Locate the cell with the specified text and output its [x, y] center coordinate. 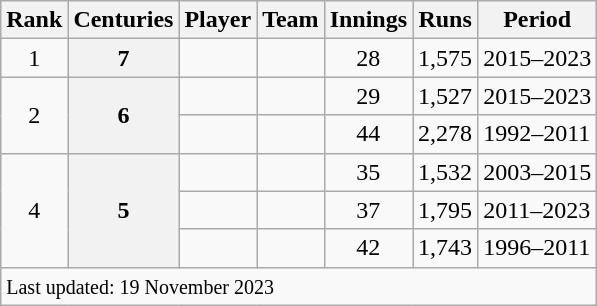
1,575 [446, 58]
2 [34, 115]
2003–2015 [538, 172]
2,278 [446, 134]
1,743 [446, 248]
1,527 [446, 96]
Runs [446, 20]
1 [34, 58]
28 [368, 58]
1992–2011 [538, 134]
Player [218, 20]
4 [34, 210]
Period [538, 20]
44 [368, 134]
6 [124, 115]
Last updated: 19 November 2023 [299, 286]
2011–2023 [538, 210]
42 [368, 248]
Centuries [124, 20]
1996–2011 [538, 248]
5 [124, 210]
1,795 [446, 210]
29 [368, 96]
Team [291, 20]
35 [368, 172]
Rank [34, 20]
37 [368, 210]
Innings [368, 20]
1,532 [446, 172]
7 [124, 58]
